Search for the cell housing the specified text and yield its (X, Y) center coordinate. 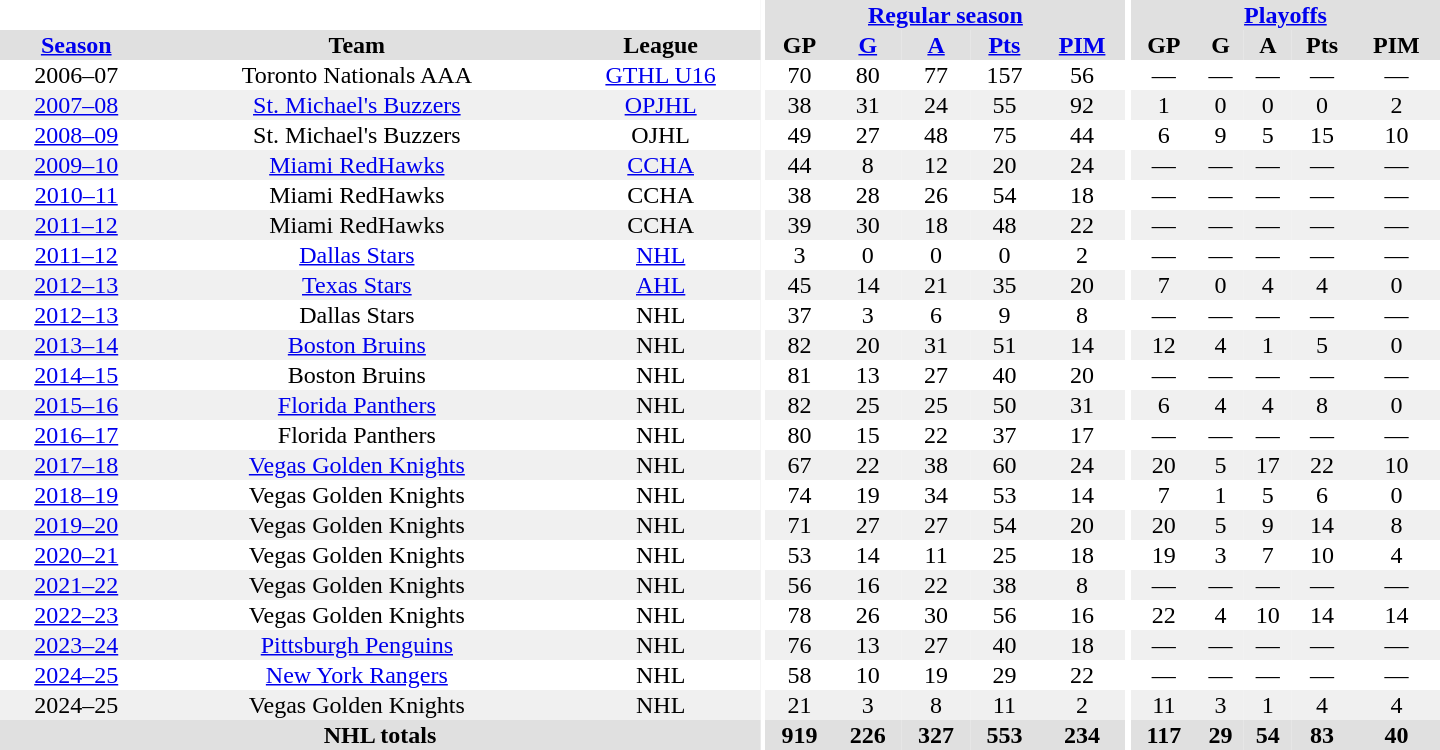
553 (1004, 735)
2007–08 (76, 105)
2020–21 (76, 555)
78 (799, 615)
New York Rangers (356, 675)
Texas Stars (356, 285)
51 (1004, 345)
2022–23 (76, 615)
2023–24 (76, 645)
Playoffs (1286, 15)
71 (799, 525)
Team (356, 45)
77 (936, 75)
81 (799, 375)
327 (936, 735)
60 (1004, 465)
2014–15 (76, 375)
2019–20 (76, 525)
2010–11 (76, 195)
2009–10 (76, 165)
92 (1082, 105)
55 (1004, 105)
157 (1004, 75)
2017–18 (76, 465)
Season (76, 45)
83 (1322, 735)
50 (1004, 405)
76 (799, 645)
919 (799, 735)
2008–09 (76, 135)
28 (868, 195)
2021–22 (76, 585)
234 (1082, 735)
GTHL U16 (660, 75)
39 (799, 225)
Toronto Nationals AAA (356, 75)
2018–19 (76, 495)
75 (1004, 135)
74 (799, 495)
NHL totals (380, 735)
2006–07 (76, 75)
226 (868, 735)
49 (799, 135)
Pittsburgh Penguins (356, 645)
AHL (660, 285)
Regular season (945, 15)
117 (1164, 735)
67 (799, 465)
OPJHL (660, 105)
58 (799, 675)
34 (936, 495)
35 (1004, 285)
2015–16 (76, 405)
League (660, 45)
45 (799, 285)
OJHL (660, 135)
2013–14 (76, 345)
2016–17 (76, 435)
70 (799, 75)
